Find where the given text appears and provide that cell's center as (X, Y) coordinate. 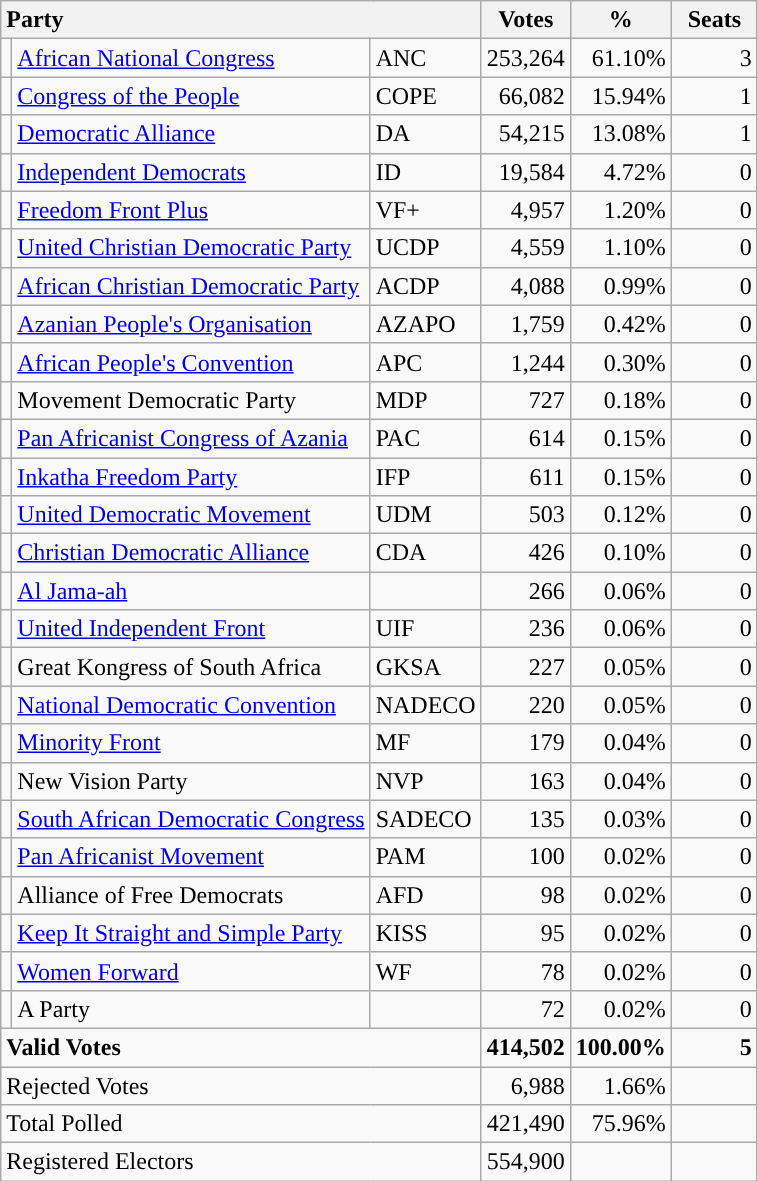
554,900 (526, 1162)
1.10% (620, 248)
Women Forward (191, 971)
African National Congress (191, 58)
Total Polled (241, 1124)
236 (526, 629)
0.10% (620, 553)
0.18% (620, 400)
UDM (426, 515)
227 (526, 667)
AFD (426, 895)
National Democratic Convention (191, 705)
4,088 (526, 286)
4,559 (526, 248)
African People's Convention (191, 362)
GKSA (426, 667)
South African Democratic Congress (191, 819)
United Independent Front (191, 629)
Keep It Straight and Simple Party (191, 933)
Alliance of Free Democrats (191, 895)
Azanian People's Organisation (191, 324)
Seats (714, 20)
78 (526, 971)
ID (426, 172)
0.30% (620, 362)
KISS (426, 933)
163 (526, 781)
ACDP (426, 286)
Inkatha Freedom Party (191, 477)
1,244 (526, 362)
PAC (426, 438)
Votes (526, 20)
NVP (426, 781)
Al Jama-ah (191, 591)
African Christian Democratic Party (191, 286)
0.12% (620, 515)
VF+ (426, 210)
61.10% (620, 58)
NADECO (426, 705)
95 (526, 933)
15.94% (620, 96)
AZAPO (426, 324)
266 (526, 591)
ANC (426, 58)
426 (526, 553)
Christian Democratic Alliance (191, 553)
Party (241, 20)
PAM (426, 857)
614 (526, 438)
United Christian Democratic Party (191, 248)
Valid Votes (241, 1047)
13.08% (620, 134)
135 (526, 819)
Democratic Alliance (191, 134)
% (620, 20)
United Democratic Movement (191, 515)
0.42% (620, 324)
1,759 (526, 324)
611 (526, 477)
UIF (426, 629)
4,957 (526, 210)
727 (526, 400)
A Party (191, 1009)
421,490 (526, 1124)
3 (714, 58)
UCDP (426, 248)
Minority Front (191, 743)
98 (526, 895)
APC (426, 362)
253,264 (526, 58)
Congress of the People (191, 96)
MDP (426, 400)
66,082 (526, 96)
100 (526, 857)
Registered Electors (241, 1162)
Independent Democrats (191, 172)
414,502 (526, 1047)
0.99% (620, 286)
54,215 (526, 134)
179 (526, 743)
CDA (426, 553)
Great Kongress of South Africa (191, 667)
19,584 (526, 172)
MF (426, 743)
72 (526, 1009)
Rejected Votes (241, 1085)
IFP (426, 477)
4.72% (620, 172)
Freedom Front Plus (191, 210)
5 (714, 1047)
1.66% (620, 1085)
DA (426, 134)
Pan Africanist Movement (191, 857)
SADECO (426, 819)
6,988 (526, 1085)
0.03% (620, 819)
1.20% (620, 210)
75.96% (620, 1124)
503 (526, 515)
Movement Democratic Party (191, 400)
New Vision Party (191, 781)
COPE (426, 96)
WF (426, 971)
100.00% (620, 1047)
220 (526, 705)
Pan Africanist Congress of Azania (191, 438)
